Scan for the cell matching the given text and deliver its [X, Y] coordinate at center. 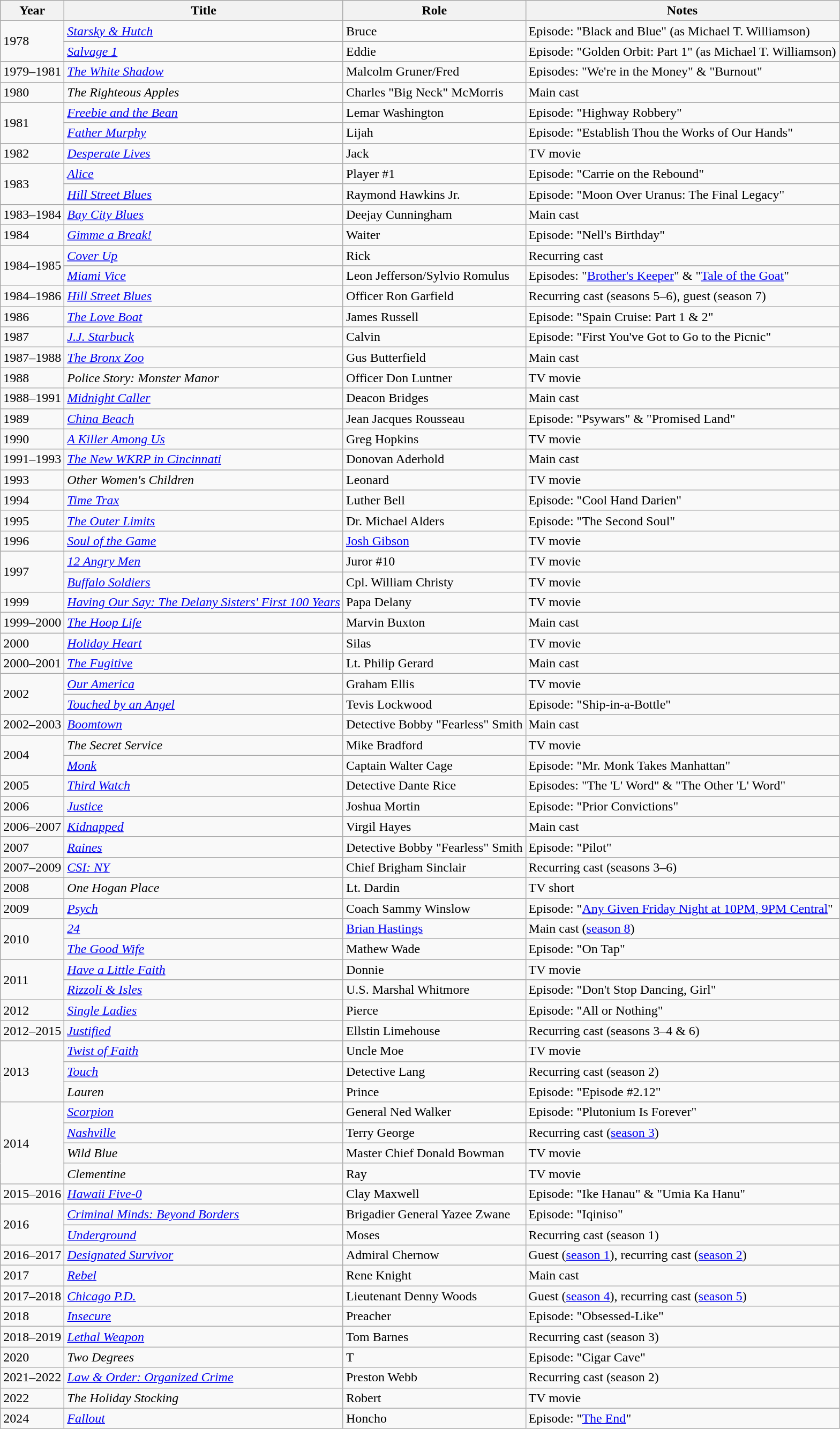
1984–1985 [32, 266]
12 Angry Men [204, 561]
Gus Butterfield [434, 358]
Admiral Chernow [434, 1255]
Detective Dante Rice [434, 786]
Robert [434, 1398]
1980 [32, 92]
Episode: "Golden Orbit: Part 1" (as Michael T. Williamson) [682, 51]
TV short [682, 888]
The Righteous Apples [204, 92]
Calvin [434, 337]
1988–1991 [32, 398]
Juror #10 [434, 561]
Mike Bradford [434, 745]
Hawaii Five-0 [204, 1194]
Episodes: "We're in the Money" & "Burnout" [682, 72]
2024 [32, 1418]
Main cast (season 8) [682, 929]
24 [204, 929]
Year [32, 11]
Episode: "Cool Hand Darien" [682, 500]
2021–2022 [32, 1378]
Mathew Wade [434, 949]
2005 [32, 786]
Lethal Weapon [204, 1337]
1990 [32, 439]
Guest (season 1), recurring cast (season 2) [682, 1255]
2004 [32, 755]
1996 [32, 541]
Father Murphy [204, 133]
Master Chief Donald Bowman [434, 1153]
The Love Boat [204, 317]
Ray [434, 1173]
Chicago P.D. [204, 1296]
Role [434, 11]
Episode: "Pilot" [682, 847]
Two Degrees [204, 1357]
Malcolm Gruner/Fred [434, 72]
Virgil Hayes [434, 827]
Moses [434, 1234]
Lauren [204, 1092]
Episode: "First You've Got to Go to the Picnic" [682, 337]
Luther Bell [434, 500]
1999 [32, 602]
Player #1 [434, 174]
1981 [32, 123]
Papa Delany [434, 602]
Uncle Moe [434, 1051]
One Hogan Place [204, 888]
Episode: "Spain Cruise: Part 1 & 2" [682, 317]
Rizzoli & Isles [204, 990]
Coach Sammy Winslow [434, 909]
2006 [32, 806]
Third Watch [204, 786]
Recurring cast (seasons 3–4 & 6) [682, 1031]
Miami Vice [204, 276]
1984 [32, 235]
Episode: "The Second Soul" [682, 520]
Bruce [434, 31]
Our America [204, 684]
Starsky & Hutch [204, 31]
Episode: "The End" [682, 1418]
1988 [32, 378]
Lijah [434, 133]
Eddie [434, 51]
Boomtown [204, 725]
Episode: "Plutonium Is Forever" [682, 1112]
1982 [32, 153]
Police Story: Monster Manor [204, 378]
Brigadier General Yazee Zwane [434, 1214]
Ellstin Limehouse [434, 1031]
Silas [434, 643]
Honcho [434, 1418]
Time Trax [204, 500]
Guest (season 4), recurring cast (season 5) [682, 1296]
Donnie [434, 970]
Gimme a Break! [204, 235]
2016–2017 [32, 1255]
Preston Webb [434, 1378]
Captain Walter Cage [434, 765]
Leon Jefferson/Sylvio Romulus [434, 276]
Having Our Say: The Delany Sisters' First 100 Years [204, 602]
Designated Survivor [204, 1255]
Episode: "Cigar Cave" [682, 1357]
Joshua Mortin [434, 806]
2012 [32, 1010]
Episode: "Highway Robbery" [682, 113]
2020 [32, 1357]
Rick [434, 256]
Preacher [434, 1316]
Clementine [204, 1173]
A Killer Among Us [204, 439]
Recurring cast (seasons 3–6) [682, 867]
2002 [32, 694]
Prince [434, 1092]
2017–2018 [32, 1296]
Notes [682, 11]
2013 [32, 1071]
Desperate Lives [204, 153]
2016 [32, 1224]
2009 [32, 909]
Have a Little Faith [204, 970]
Touch [204, 1071]
Episode: "On Tap" [682, 949]
Twist of Faith [204, 1051]
1978 [32, 41]
Donovan Aderhold [434, 459]
Law & Order: Organized Crime [204, 1378]
2007–2009 [32, 867]
Episode: "Ike Hanau" & "Umia Ka Hanu" [682, 1194]
1983–1984 [32, 214]
The Bronx Zoo [204, 358]
Underground [204, 1234]
Bay City Blues [204, 214]
Episode: "Establish Thou the Works of Our Hands" [682, 133]
The New WKRP in Cincinnati [204, 459]
Single Ladies [204, 1010]
The Good Wife [204, 949]
2010 [32, 939]
The Holiday Stocking [204, 1398]
Deejay Cunningham [434, 214]
Raines [204, 847]
1987 [32, 337]
Leonard [434, 480]
2012–2015 [32, 1031]
Episode: "Prior Convictions" [682, 806]
Greg Hopkins [434, 439]
Rene Knight [434, 1276]
Lieutenant Denny Woods [434, 1296]
1994 [32, 500]
Pierce [434, 1010]
2017 [32, 1276]
Officer Don Luntner [434, 378]
Episode: "Obsessed-Like" [682, 1316]
2006–2007 [32, 827]
Holiday Heart [204, 643]
1997 [32, 571]
1979–1981 [32, 72]
2022 [32, 1398]
Episode: "Nell's Birthday" [682, 235]
Episode: "Iqiniso" [682, 1214]
Terry George [434, 1133]
China Beach [204, 419]
1993 [32, 480]
2000–2001 [32, 664]
Freebie and the Bean [204, 113]
2015–2016 [32, 1194]
Justified [204, 1031]
1984–1986 [32, 296]
Episode: "Don't Stop Dancing, Girl" [682, 990]
2018 [32, 1316]
Episode: "Mr. Monk Takes Manhattan" [682, 765]
Marvin Buxton [434, 623]
Chief Brigham Sinclair [434, 867]
Tevis Lockwood [434, 704]
2000 [32, 643]
2002–2003 [32, 725]
Insecure [204, 1316]
Raymond Hawkins Jr. [434, 194]
U.S. Marshal Whitmore [434, 990]
J.J. Starbuck [204, 337]
Salvage 1 [204, 51]
Episode: "All or Nothing" [682, 1010]
The Secret Service [204, 745]
Lt. Philip Gerard [434, 664]
Deacon Bridges [434, 398]
2011 [32, 980]
Cover Up [204, 256]
Lemar Washington [434, 113]
Monk [204, 765]
Clay Maxwell [434, 1194]
Kidnapped [204, 827]
Episode: "Episode #2.12" [682, 1092]
Midnight Caller [204, 398]
1989 [32, 419]
Soul of the Game [204, 541]
Recurring cast [682, 256]
Rebel [204, 1276]
1987–1988 [32, 358]
The Hoop Life [204, 623]
Charles "Big Neck" McMorris [434, 92]
1983 [32, 184]
Nashville [204, 1133]
Brian Hastings [434, 929]
Psych [204, 909]
Justice [204, 806]
Officer Ron Garfield [434, 296]
Jack [434, 153]
Waiter [434, 235]
T [434, 1357]
Other Women's Children [204, 480]
1991–1993 [32, 459]
Title [204, 11]
Buffalo Soldiers [204, 582]
Episode: "Any Given Friday Night at 10PM, 9PM Central" [682, 909]
Jean Jacques Rousseau [434, 419]
Episode: "Psywars" & "Promised Land" [682, 419]
Scorpion [204, 1112]
Recurring cast (season 1) [682, 1234]
2014 [32, 1143]
The Fugitive [204, 664]
Episode: "Carrie on the Rebound" [682, 174]
2007 [32, 847]
Lt. Dardin [434, 888]
Fallout [204, 1418]
Criminal Minds: Beyond Borders [204, 1214]
Wild Blue [204, 1153]
Episodes: "The 'L' Word" & "The Other 'L' Word" [682, 786]
Cpl. William Christy [434, 582]
General Ned Walker [434, 1112]
2008 [32, 888]
1986 [32, 317]
Josh Gibson [434, 541]
Episode: "Ship-in-a-Bottle" [682, 704]
Episode: "Moon Over Uranus: The Final Legacy" [682, 194]
2018–2019 [32, 1337]
Detective Lang [434, 1071]
CSI: NY [204, 867]
1995 [32, 520]
Recurring cast (seasons 5–6), guest (season 7) [682, 296]
The Outer Limits [204, 520]
Alice [204, 174]
Touched by an Angel [204, 704]
The White Shadow [204, 72]
1999–2000 [32, 623]
James Russell [434, 317]
Graham Ellis [434, 684]
Episodes: "Brother's Keeper" & "Tale of the Goat" [682, 276]
Tom Barnes [434, 1337]
Episode: "Black and Blue" (as Michael T. Williamson) [682, 31]
Dr. Michael Alders [434, 520]
